Locate the cell with the specified text and output its [x, y] center coordinate. 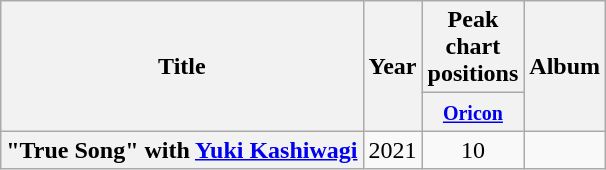
Title [182, 66]
Oricon [473, 112]
10 [473, 150]
Year [392, 66]
2021 [392, 150]
"True Song" with Yuki Kashiwagi [182, 150]
Peak chart positions [473, 47]
Album [565, 66]
